Extract the (x, y) coordinate from the center of the cell holding the provided text.  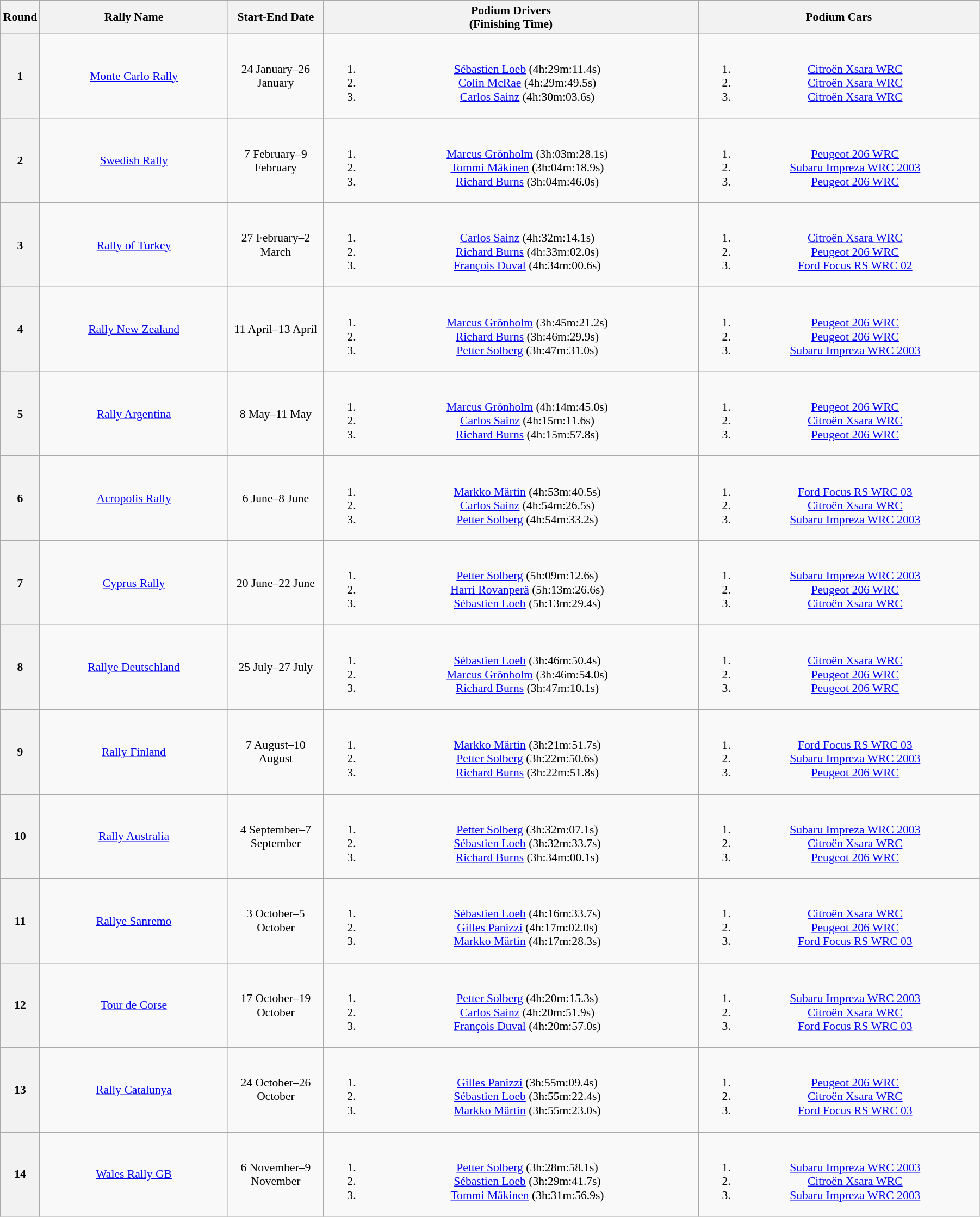
Start-End Date (276, 17)
11 (21, 921)
24 October–26 October (276, 1090)
9 (21, 752)
1 (21, 76)
3 (21, 245)
Swedish Rally (134, 161)
14 (21, 1174)
Marcus Grönholm (4h:14m:45.0s) Carlos Sainz (4h:15m:11.6s) Richard Burns (4h:15m:57.8s) (511, 413)
Subaru Impreza WRC 2003Peugeot 206 WRCCitroën Xsara WRC (839, 583)
Ford Focus RS WRC 03Subaru Impreza WRC 2003Peugeot 206 WRC (839, 752)
Rallye Deutschland (134, 667)
8 (21, 667)
25 July–27 July (276, 667)
Rally Catalunya (134, 1090)
Citroën Xsara WRCPeugeot 206 WRCFord Focus RS WRC 03 (839, 921)
Petter Solberg (4h:20m:15.3s) Carlos Sainz (4h:20m:51.9s) François Duval (4h:20m:57.0s) (511, 1005)
Acropolis Rally (134, 498)
Monte Carlo Rally (134, 76)
Citroën Xsara WRCPeugeot 206 WRCPeugeot 206 WRC (839, 667)
Citroën Xsara WRCPeugeot 206 WRCFord Focus RS WRC 02 (839, 245)
Markko Märtin (4h:53m:40.5s) Carlos Sainz (4h:54m:26.5s) Petter Solberg (4h:54m:33.2s) (511, 498)
Subaru Impreza WRC 2003Citroën Xsara WRCFord Focus RS WRC 03 (839, 1005)
10 (21, 837)
7 August–10 August (276, 752)
Rallye Sanremo (134, 921)
Rally Finland (134, 752)
Rally Australia (134, 837)
Peugeot 206 WRCPeugeot 206 WRCSubaru Impreza WRC 2003 (839, 330)
8 May–11 May (276, 413)
Carlos Sainz (4h:32m:14.1s) Richard Burns (4h:33m:02.0s) François Duval (4h:34m:00.6s) (511, 245)
6 (21, 498)
Marcus Grönholm (3h:03m:28.1s) Tommi Mäkinen (3h:04m:18.9s) Richard Burns (3h:04m:46.0s) (511, 161)
6 June–8 June (276, 498)
2 (21, 161)
Podium Cars (839, 17)
Wales Rally GB (134, 1174)
17 October–19 October (276, 1005)
Peugeot 206 WRCSubaru Impreza WRC 2003Peugeot 206 WRC (839, 161)
Marcus Grönholm (3h:45m:21.2s) Richard Burns (3h:46m:29.9s) Petter Solberg (3h:47m:31.0s) (511, 330)
Rally Name (134, 17)
13 (21, 1090)
Peugeot 206 WRCCitroën Xsara WRCFord Focus RS WRC 03 (839, 1090)
Gilles Panizzi (3h:55m:09.4s) Sébastien Loeb (3h:55m:22.4s) Markko Märtin (3h:55m:23.0s) (511, 1090)
Sébastien Loeb (4h:16m:33.7s) Gilles Panizzi (4h:17m:02.0s) Markko Märtin (4h:17m:28.3s) (511, 921)
3 October–5 October (276, 921)
Markko Märtin (3h:21m:51.7s) Petter Solberg (3h:22m:50.6s) Richard Burns (3h:22m:51.8s) (511, 752)
12 (21, 1005)
Subaru Impreza WRC 2003Citroën Xsara WRCPeugeot 206 WRC (839, 837)
4 September–7 September (276, 837)
Sébastien Loeb (3h:46m:50.4s) Marcus Grönholm (3h:46m:54.0s) Richard Burns (3h:47m:10.1s) (511, 667)
Tour de Corse (134, 1005)
27 February–2 March (276, 245)
Petter Solberg (3h:28m:58.1s) Sébastien Loeb (3h:29m:41.7s) Tommi Mäkinen (3h:31m:56.9s) (511, 1174)
Ford Focus RS WRC 03Citroën Xsara WRCSubaru Impreza WRC 2003 (839, 498)
24 January–26 January (276, 76)
Sébastien Loeb (4h:29m:11.4s) Colin McRae (4h:29m:49.5s) Carlos Sainz (4h:30m:03.6s) (511, 76)
Cyprus Rally (134, 583)
7 February–9 February (276, 161)
7 (21, 583)
4 (21, 330)
Round (21, 17)
Petter Solberg (3h:32m:07.1s) Sébastien Loeb (3h:32m:33.7s) Richard Burns (3h:34m:00.1s) (511, 837)
Subaru Impreza WRC 2003Citroën Xsara WRCSubaru Impreza WRC 2003 (839, 1174)
Rally of Turkey (134, 245)
Peugeot 206 WRCCitroën Xsara WRCPeugeot 206 WRC (839, 413)
11 April–13 April (276, 330)
Rally Argentina (134, 413)
Rally New Zealand (134, 330)
Petter Solberg (5h:09m:12.6s) Harri Rovanperä (5h:13m:26.6s) Sébastien Loeb (5h:13m:29.4s) (511, 583)
5 (21, 413)
6 November–9 November (276, 1174)
Podium Drivers (Finishing Time) (511, 17)
Citroën Xsara WRCCitroën Xsara WRCCitroën Xsara WRC (839, 76)
20 June–22 June (276, 583)
